From the cell containing the given text, extract its center point as [X, Y] coordinate. 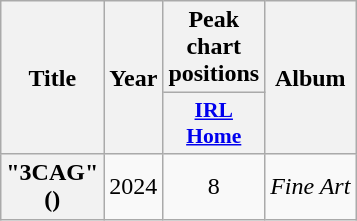
Fine Art [310, 186]
Year [134, 78]
Peak chart positions [214, 47]
Album [310, 78]
"3CAG"() [52, 186]
2024 [134, 186]
Title [52, 78]
IRLHome [214, 124]
8 [214, 186]
